Return [X, Y] of the center of cell containing provided text 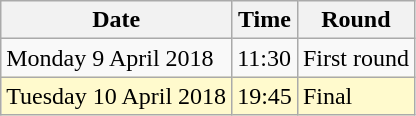
Time [265, 20]
19:45 [265, 96]
Date [116, 20]
Tuesday 10 April 2018 [116, 96]
Monday 9 April 2018 [116, 58]
11:30 [265, 58]
Round [356, 20]
Final [356, 96]
First round [356, 58]
